Scan for the cell matching the given text and deliver its (x, y) coordinate at center. 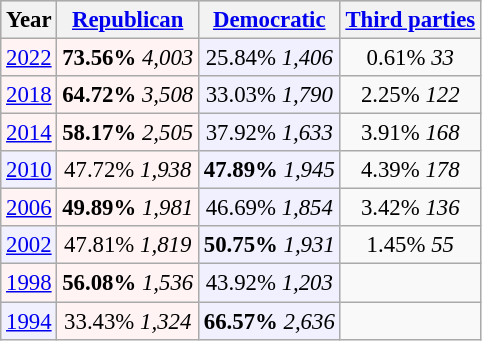
Democratic (269, 20)
47.81% 1,819 (128, 245)
0.61% 33 (410, 58)
2022 (29, 58)
2018 (29, 95)
2.25% 122 (410, 95)
4.39% 178 (410, 170)
Republican (128, 20)
33.43% 1,324 (128, 321)
1994 (29, 321)
3.42% 136 (410, 208)
2010 (29, 170)
47.89% 1,945 (269, 170)
1998 (29, 283)
33.03% 1,790 (269, 95)
64.72% 3,508 (128, 95)
2002 (29, 245)
46.69% 1,854 (269, 208)
37.92% 1,633 (269, 133)
43.92% 1,203 (269, 283)
2014 (29, 133)
56.08% 1,536 (128, 283)
66.57% 2,636 (269, 321)
25.84% 1,406 (269, 58)
3.91% 168 (410, 133)
2006 (29, 208)
Year (29, 20)
50.75% 1,931 (269, 245)
47.72% 1,938 (128, 170)
58.17% 2,505 (128, 133)
73.56% 4,003 (128, 58)
49.89% 1,981 (128, 208)
Third parties (410, 20)
1.45% 55 (410, 245)
